Find where the given text appears and provide that cell's center as (X, Y) coordinate. 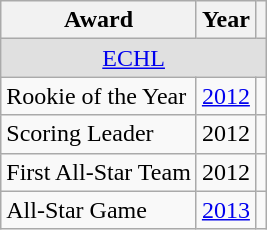
Award (99, 20)
ECHL (134, 58)
Year (226, 20)
Scoring Leader (99, 134)
2013 (226, 210)
Rookie of the Year (99, 96)
First All-Star Team (99, 172)
All-Star Game (99, 210)
